For the text-containing cell, return its midpoint in [x, y] coordinate format. 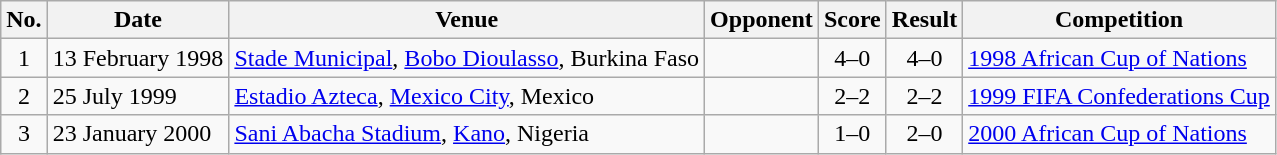
Date [138, 20]
2 [24, 96]
23 January 2000 [138, 134]
13 February 1998 [138, 58]
3 [24, 134]
2000 African Cup of Nations [1120, 134]
Venue [467, 20]
25 July 1999 [138, 96]
1–0 [852, 134]
Competition [1120, 20]
Opponent [762, 20]
1999 FIFA Confederations Cup [1120, 96]
Score [852, 20]
1998 African Cup of Nations [1120, 58]
Result [924, 20]
1 [24, 58]
Estadio Azteca, Mexico City, Mexico [467, 96]
2–0 [924, 134]
Stade Municipal, Bobo Dioulasso, Burkina Faso [467, 58]
Sani Abacha Stadium, Kano, Nigeria [467, 134]
No. [24, 20]
